Find where the given text appears and provide that cell's center as [X, Y] coordinate. 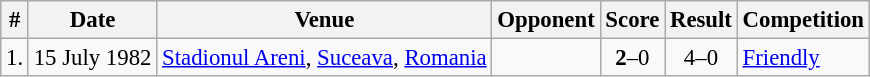
# [15, 20]
1. [15, 58]
Stadionul Areni, Suceava, Romania [324, 58]
Result [702, 20]
Score [632, 20]
4–0 [702, 58]
Friendly [803, 58]
Venue [324, 20]
15 July 1982 [92, 58]
Competition [803, 20]
2–0 [632, 58]
Opponent [546, 20]
Date [92, 20]
